Return the (X, Y) coordinate for the center point of the cell that contains the specified text.  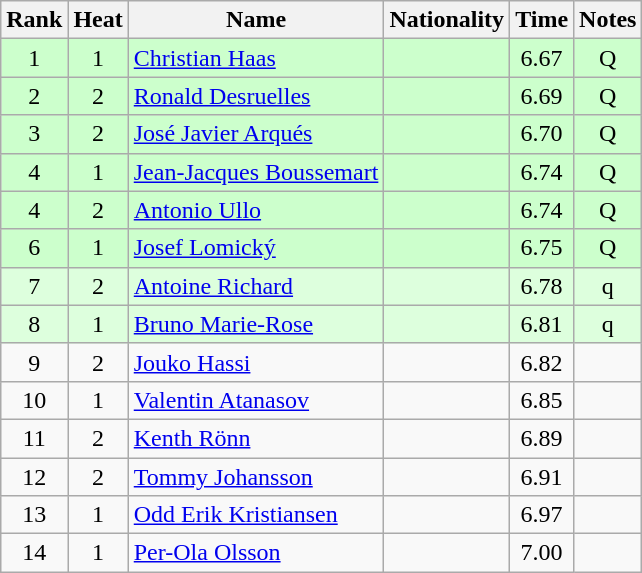
Bruno Marie-Rose (256, 324)
Notes (608, 20)
6.78 (542, 286)
6.97 (542, 515)
3 (34, 134)
Jouko Hassi (256, 362)
Antoine Richard (256, 286)
Per-Ola Olsson (256, 553)
Kenth Rönn (256, 438)
6.85 (542, 400)
Name (256, 20)
9 (34, 362)
7 (34, 286)
Nationality (447, 20)
10 (34, 400)
13 (34, 515)
Odd Erik Kristiansen (256, 515)
Rank (34, 20)
Heat (98, 20)
7.00 (542, 553)
6.82 (542, 362)
Ronald Desruelles (256, 96)
6.89 (542, 438)
Jean-Jacques Boussemart (256, 172)
12 (34, 477)
8 (34, 324)
6.81 (542, 324)
Christian Haas (256, 58)
6.91 (542, 477)
6.70 (542, 134)
6.69 (542, 96)
Josef Lomický (256, 248)
14 (34, 553)
José Javier Arqués (256, 134)
Antonio Ullo (256, 210)
11 (34, 438)
Time (542, 20)
6.75 (542, 248)
6.67 (542, 58)
Valentin Atanasov (256, 400)
6 (34, 248)
Tommy Johansson (256, 477)
